Determine the (x, y) coordinate at the center of the cell enclosing the given text.  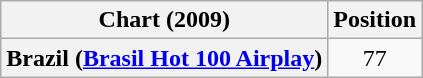
Brazil (Brasil Hot 100 Airplay) (164, 58)
Chart (2009) (164, 20)
77 (375, 58)
Position (375, 20)
